Scan for the cell matching the given text and deliver its [x, y] coordinate at center. 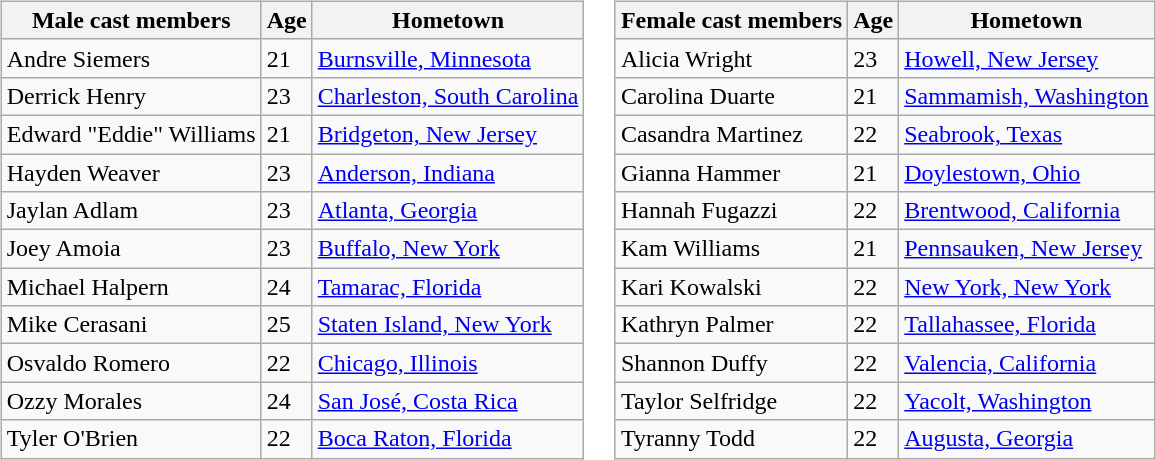
Brentwood, California [1026, 211]
Andre Siemers [131, 58]
Carolina Duarte [731, 96]
Atlanta, Georgia [448, 211]
Alicia Wright [731, 58]
Charleston, South Carolina [448, 96]
Taylor Selfridge [731, 401]
Staten Island, New York [448, 325]
Casandra Martinez [731, 134]
Valencia, California [1026, 363]
25 [286, 325]
Kathryn Palmer [731, 325]
Pennsauken, New Jersey [1026, 249]
Edward "Eddie" Williams [131, 134]
Hayden Weaver [131, 173]
Howell, New Jersey [1026, 58]
Michael Halpern [131, 287]
Tallahassee, Florida [1026, 325]
San José, Costa Rica [448, 401]
Burnsville, Minnesota [448, 58]
Mike Cerasani [131, 325]
Derrick Henry [131, 96]
Hannah Fugazzi [731, 211]
Doylestown, Ohio [1026, 173]
Buffalo, New York [448, 249]
Joey Amoia [131, 249]
Osvaldo Romero [131, 363]
Chicago, Illinois [448, 363]
Yacolt, Washington [1026, 401]
Male cast members [131, 20]
Seabrook, Texas [1026, 134]
Ozzy Morales [131, 401]
Bridgeton, New Jersey [448, 134]
Augusta, Georgia [1026, 439]
Anderson, Indiana [448, 173]
Tamarac, Florida [448, 287]
Female cast members [731, 20]
Tyler O'Brien [131, 439]
Kam Williams [731, 249]
Jaylan Adlam [131, 211]
Sammamish, Washington [1026, 96]
New York, New York [1026, 287]
Kari Kowalski [731, 287]
Gianna Hammer [731, 173]
Tyranny Todd [731, 439]
Boca Raton, Florida [448, 439]
Shannon Duffy [731, 363]
